Locate the cell with the specified text and output its (x, y) center coordinate. 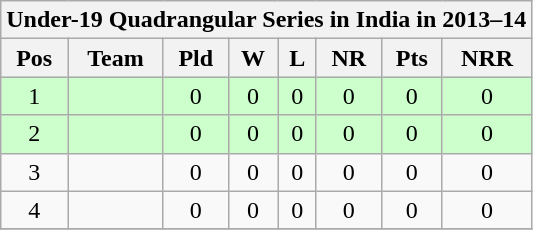
Pld (196, 58)
L (297, 58)
NRR (487, 58)
W (253, 58)
Team (116, 58)
1 (34, 96)
Pos (34, 58)
Under-19 Quadrangular Series in India in 2013–14 (266, 20)
4 (34, 210)
3 (34, 172)
NR (348, 58)
2 (34, 134)
Pts (412, 58)
